Return the (x, y) coordinate for the center point of the cell that contains the specified text.  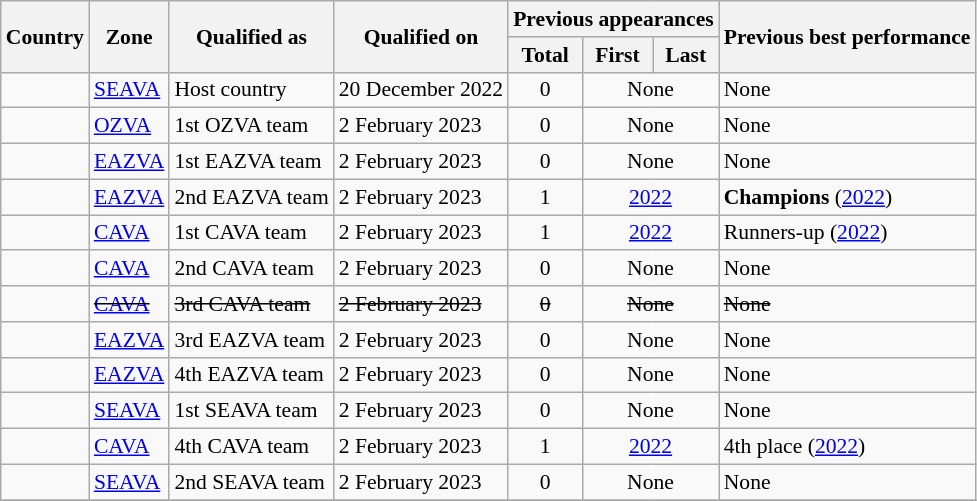
Previous best performance (848, 36)
Country (45, 36)
4th EAZVA team (251, 375)
4th CAVA team (251, 447)
First (617, 55)
Champions (2022) (848, 197)
4th place (2022) (848, 447)
Previous appearances (614, 19)
OZVA (129, 126)
Qualified on (421, 36)
3rd CAVA team (251, 304)
Last (686, 55)
2nd EAZVA team (251, 197)
1st CAVA team (251, 233)
Total (545, 55)
Runners-up (2022) (848, 233)
1st EAZVA team (251, 162)
2nd SEAVA team (251, 482)
1st OZVA team (251, 126)
20 December 2022 (421, 90)
2nd CAVA team (251, 269)
3rd EAZVA team (251, 340)
Qualified as (251, 36)
Zone (129, 36)
Host country (251, 90)
1st SEAVA team (251, 411)
